Find where the given text appears and provide that cell's center as (X, Y) coordinate. 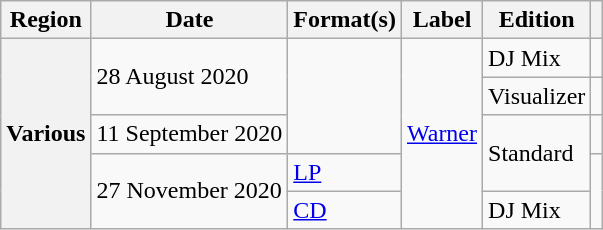
Format(s) (345, 20)
Date (190, 20)
Various (46, 134)
CD (345, 210)
27 November 2020 (190, 191)
Edition (537, 20)
LP (345, 172)
Warner (442, 134)
Region (46, 20)
Standard (537, 153)
28 August 2020 (190, 77)
Visualizer (537, 96)
11 September 2020 (190, 134)
Label (442, 20)
